Output the [X, Y] coordinate of the center of the cell containing the given text.  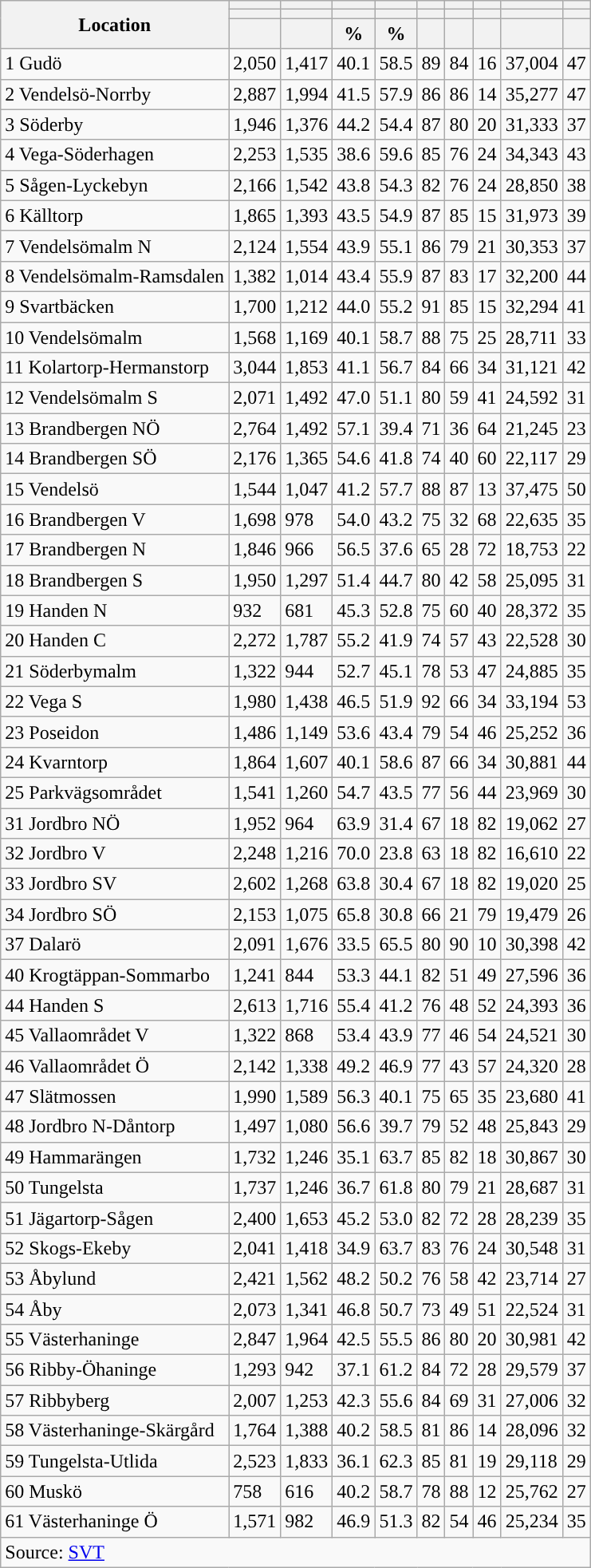
19 [487, 1461]
944 [306, 671]
55.9 [396, 276]
1,149 [306, 732]
1,853 [306, 368]
73 [431, 1309]
1,737 [255, 1187]
29,118 [531, 1461]
1,990 [255, 1096]
2,613 [255, 1005]
30.8 [396, 914]
57.9 [396, 94]
61 Västerhaninge Ö [115, 1522]
21 Söderbymalm [115, 671]
7 Vendelsömalm N [115, 246]
1,365 [306, 459]
1,388 [306, 1431]
17 Brandbergen N [115, 550]
28,372 [531, 610]
43.8 [354, 185]
34,343 [531, 155]
50 [576, 489]
35,277 [531, 94]
978 [306, 519]
31,121 [531, 368]
51.1 [396, 398]
63.9 [354, 823]
1,075 [306, 914]
33 Jordbro SV [115, 884]
51 Jägartorp-Sågen [115, 1218]
61.8 [396, 1187]
60 Muskö [115, 1491]
1,438 [306, 701]
39.4 [396, 429]
1,764 [255, 1431]
25 Parkvägsområdet [115, 792]
1,732 [255, 1157]
42.5 [354, 1340]
44.7 [396, 580]
1,014 [306, 276]
2,272 [255, 641]
1,700 [255, 306]
31,973 [531, 215]
30,548 [531, 1248]
21,245 [531, 429]
18 Brandbergen S [115, 580]
25,252 [531, 732]
57.7 [396, 489]
9 Svartbäcken [115, 306]
2,176 [255, 459]
68 [487, 519]
1,653 [306, 1218]
22,117 [531, 459]
56 [459, 792]
38 [576, 185]
12 Vendelsömalm S [115, 398]
2,050 [255, 64]
54.3 [396, 185]
22 Vega S [115, 701]
56 Ribby-Öhaninge [115, 1370]
53.4 [354, 1036]
1,541 [255, 792]
34.9 [354, 1248]
50 Tungelsta [115, 1187]
942 [306, 1370]
844 [306, 975]
25,234 [531, 1522]
1,212 [306, 306]
53 Åbylund [115, 1278]
56.7 [396, 368]
2,887 [255, 94]
37,475 [531, 489]
22,635 [531, 519]
34 Jordbro SÖ [115, 914]
37,004 [531, 64]
41.9 [396, 641]
681 [306, 610]
2,007 [255, 1400]
3,044 [255, 368]
45 Vallaområdet V [115, 1036]
30,881 [531, 762]
62.3 [396, 1461]
10 [487, 945]
51.3 [396, 1522]
65.5 [396, 945]
41.8 [396, 459]
24 Kvarntorp [115, 762]
2,847 [255, 1340]
56.5 [354, 550]
1,216 [306, 854]
49 Hammarängen [115, 1157]
17 [487, 276]
19,062 [531, 823]
57.1 [354, 429]
22,524 [531, 1309]
28,711 [531, 338]
1,376 [306, 124]
26 [576, 914]
1,544 [255, 489]
1,338 [306, 1066]
54.7 [354, 792]
65.8 [354, 914]
1,554 [306, 246]
59 [459, 398]
1,268 [306, 884]
758 [255, 1491]
53.6 [354, 732]
19,479 [531, 914]
56.6 [354, 1127]
53.3 [354, 975]
1,676 [306, 945]
1,864 [255, 762]
1,253 [306, 1400]
24,885 [531, 671]
45.1 [396, 671]
48.2 [354, 1278]
55.6 [396, 1400]
29,579 [531, 1370]
4 Vega-Söderhagen [115, 155]
13 [487, 489]
1,846 [255, 550]
2,764 [255, 429]
23.8 [396, 854]
6 Källtorp [115, 215]
63 [431, 854]
35.1 [354, 1157]
55.5 [396, 1340]
1,497 [255, 1127]
Source: SVT [295, 1552]
15 Vendelsö [115, 489]
54.4 [396, 124]
23,680 [531, 1096]
2,142 [255, 1066]
47.0 [354, 398]
1,952 [255, 823]
1,568 [255, 338]
25,843 [531, 1127]
90 [459, 945]
46.5 [354, 701]
1,169 [306, 338]
61.2 [396, 1370]
2,248 [255, 854]
59.6 [396, 155]
2,124 [255, 246]
1,486 [255, 732]
53.0 [396, 1218]
966 [306, 550]
1,297 [306, 580]
23 Poseidon [115, 732]
52 Skogs-Ekeby [115, 1248]
55 Västerhaninge [115, 1340]
32,294 [531, 306]
56.3 [354, 1096]
1,382 [255, 276]
1,865 [255, 215]
30.4 [396, 884]
28,687 [531, 1187]
46.8 [354, 1309]
54 Åby [115, 1309]
51.4 [354, 580]
24,521 [531, 1036]
64 [487, 429]
37.1 [354, 1370]
1,698 [255, 519]
2,421 [255, 1278]
59 Tungelsta-Utlida [115, 1461]
2,091 [255, 945]
13 Brandbergen NÖ [115, 429]
32 Jordbro V [115, 854]
30,353 [531, 246]
30,867 [531, 1157]
33,194 [531, 701]
1,080 [306, 1127]
36.7 [354, 1187]
1,571 [255, 1522]
1,293 [255, 1370]
2,041 [255, 1248]
32,200 [531, 276]
982 [306, 1522]
1,589 [306, 1096]
71 [431, 429]
39.7 [396, 1127]
1,047 [306, 489]
69 [459, 1400]
44.0 [354, 306]
14 Brandbergen SÖ [115, 459]
55.1 [396, 246]
23,969 [531, 792]
3 Söderby [115, 124]
1,964 [306, 1340]
1,393 [306, 215]
49.2 [354, 1066]
58.6 [396, 762]
19 Handen N [115, 610]
1,980 [255, 701]
20 Handen C [115, 641]
1,535 [306, 155]
44.1 [396, 975]
1,787 [306, 641]
25,095 [531, 580]
27,596 [531, 975]
24,393 [531, 1005]
27,006 [531, 1400]
28,096 [531, 1431]
91 [431, 306]
52.8 [396, 610]
16 [487, 64]
2,523 [255, 1461]
12 [487, 1491]
33.5 [354, 945]
30,398 [531, 945]
2,602 [255, 884]
43.2 [396, 519]
46 Vallaområdet Ö [115, 1066]
2,166 [255, 185]
50.7 [396, 1309]
8 Vendelsömalm-Ramsdalen [115, 276]
23 [576, 429]
19,020 [531, 884]
37 Dalarö [115, 945]
2,153 [255, 914]
47 Slätmossen [115, 1096]
52.7 [354, 671]
18,753 [531, 550]
2,071 [255, 398]
2,073 [255, 1309]
63.8 [354, 884]
89 [431, 64]
1,716 [306, 1005]
1,950 [255, 580]
1,994 [306, 94]
54.6 [354, 459]
31 Jordbro NÖ [115, 823]
57 Ribbyberg [115, 1400]
1,241 [255, 975]
1,607 [306, 762]
44 Handen S [115, 1005]
1,260 [306, 792]
1,833 [306, 1461]
Location [115, 25]
2,253 [255, 155]
16,610 [531, 854]
616 [306, 1491]
1,417 [306, 64]
1,946 [255, 124]
33 [576, 338]
92 [431, 701]
41.5 [354, 94]
2 Vendelsö-Norrby [115, 94]
40 Krogtäppan-Sommarbo [115, 975]
48 Jordbro N-Dåntorp [115, 1127]
70.0 [354, 854]
25,762 [531, 1491]
45.2 [354, 1218]
37.6 [396, 550]
41.1 [354, 368]
31,333 [531, 124]
31.4 [396, 823]
868 [306, 1036]
42.3 [354, 1400]
932 [255, 610]
28,850 [531, 185]
54.0 [354, 519]
24,592 [531, 398]
51.9 [396, 701]
54.9 [396, 215]
1,562 [306, 1278]
44.2 [354, 124]
2,400 [255, 1218]
30,981 [531, 1340]
1,542 [306, 185]
23,714 [531, 1278]
36.1 [354, 1461]
50.2 [396, 1278]
16 Brandbergen V [115, 519]
1,418 [306, 1248]
45.3 [354, 610]
11 Kolartorp-Hermanstorp [115, 368]
28,239 [531, 1218]
1 Gudö [115, 64]
39 [576, 215]
10 Vendelsömalm [115, 338]
22,528 [531, 641]
5 Sågen-Lyckebyn [115, 185]
1,341 [306, 1309]
24,320 [531, 1066]
38.6 [354, 155]
55.4 [354, 1005]
964 [306, 823]
58 Västerhaninge-Skärgård [115, 1431]
